Capture the cell that displays the provided text and extract its [x, y] central coordinate. 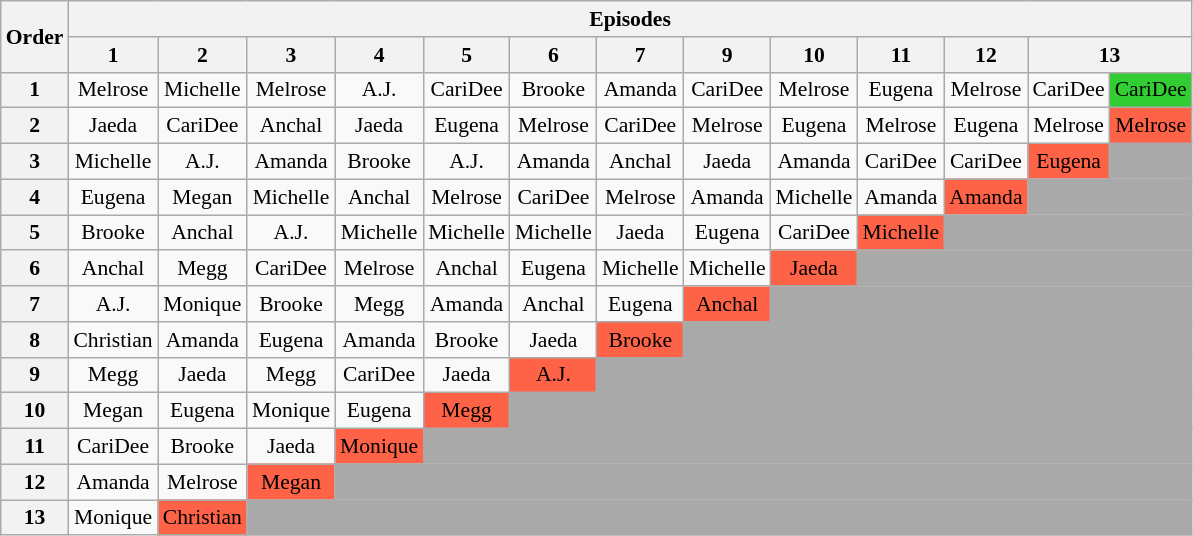
8 [35, 340]
Episodes [630, 19]
Order [35, 36]
